Search for the cell housing the specified text and yield its [X, Y] center coordinate. 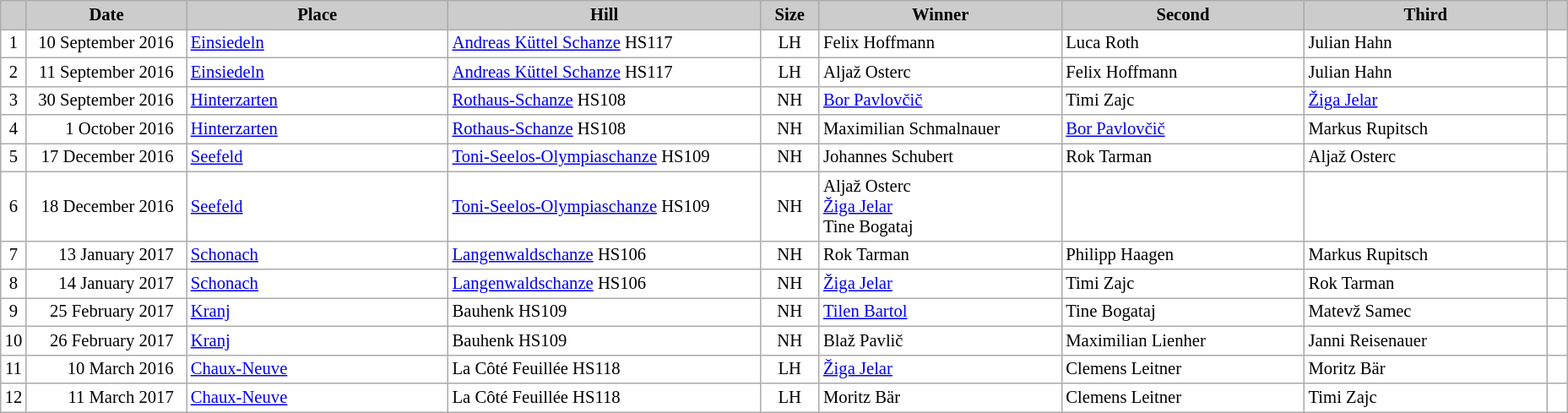
10 March 2016 [106, 369]
Janni Reisenauer [1425, 340]
14 January 2017 [106, 283]
Place [317, 14]
Luca Roth [1182, 43]
Johannes Schubert [941, 157]
Tilen Bartol [941, 312]
Blaž Pavlič [941, 340]
Second [1182, 14]
11 March 2017 [106, 398]
2 [14, 72]
18 December 2016 [106, 206]
Size [789, 14]
Tine Bogataj [1182, 312]
17 December 2016 [106, 157]
Date [106, 14]
25 February 2017 [106, 312]
13 January 2017 [106, 255]
3 [14, 101]
Matevž Samec [1425, 312]
1 [14, 43]
5 [14, 157]
Winner [941, 14]
10 September 2016 [106, 43]
Maximilian Lienher [1182, 340]
11 [14, 369]
4 [14, 129]
26 February 2017 [106, 340]
6 [14, 206]
8 [14, 283]
Hill [605, 14]
Third [1425, 14]
7 [14, 255]
30 September 2016 [106, 101]
Maximilian Schmalnauer [941, 129]
Philipp Haagen [1182, 255]
11 September 2016 [106, 72]
1 October 2016 [106, 129]
Aljaž Osterc Žiga Jelar Tine Bogataj [941, 206]
12 [14, 398]
10 [14, 340]
9 [14, 312]
